Search for the cell housing the specified text and yield its [X, Y] center coordinate. 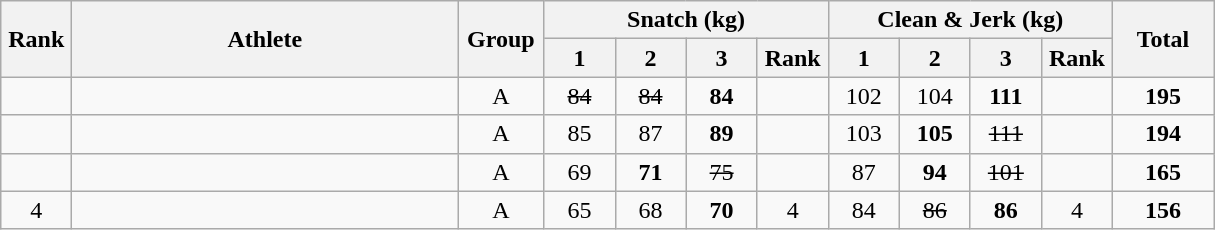
105 [934, 134]
194 [1162, 134]
Snatch (kg) [686, 20]
68 [650, 210]
85 [580, 134]
101 [1006, 172]
165 [1162, 172]
Total [1162, 39]
70 [722, 210]
104 [934, 96]
89 [722, 134]
75 [722, 172]
71 [650, 172]
94 [934, 172]
103 [864, 134]
69 [580, 172]
Athlete [265, 39]
156 [1162, 210]
65 [580, 210]
102 [864, 96]
195 [1162, 96]
Clean & Jerk (kg) [970, 20]
Group [501, 39]
